Capture the cell that displays the provided text and extract its [X, Y] central coordinate. 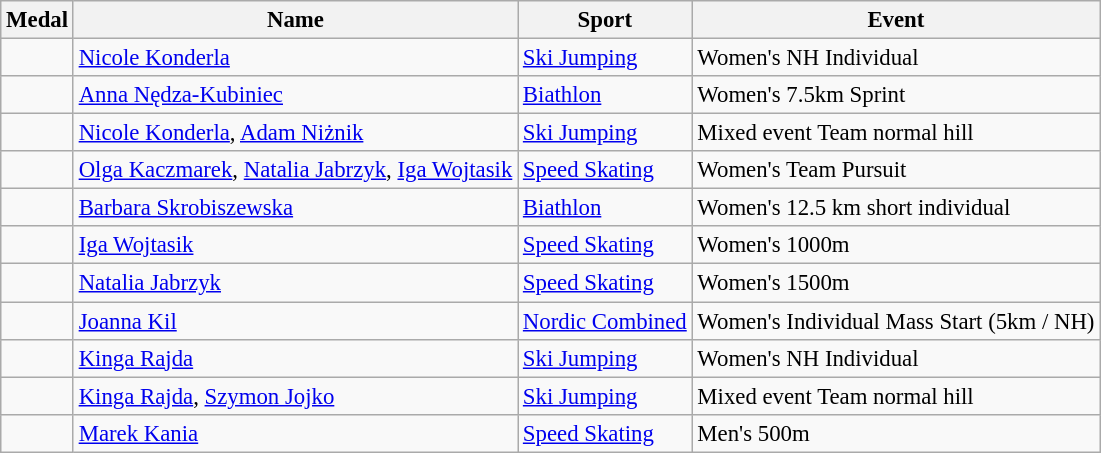
Women's 12.5 km short individual [896, 208]
Olga Kaczmarek, Natalia Jabrzyk, Iga Wojtasik [295, 170]
Men's 500m [896, 433]
Kinga Rajda [295, 358]
Women's 1000m [896, 245]
Nicole Konderla [295, 58]
Anna Nędza-Kubiniec [295, 95]
Women's Individual Mass Start (5km / NH) [896, 321]
Sport [605, 20]
Kinga Rajda, Szymon Jojko [295, 396]
Women's Team Pursuit [896, 170]
Joanna Kil [295, 321]
Barbara Skrobiszewska [295, 208]
Nordic Combined [605, 321]
Medal [38, 20]
Iga Wojtasik [295, 245]
Name [295, 20]
Women's 7.5km Sprint [896, 95]
Nicole Konderla, Adam Niżnik [295, 133]
Marek Kania [295, 433]
Event [896, 20]
Women's 1500m [896, 283]
Natalia Jabrzyk [295, 283]
